Extract the (x, y) coordinate from the center of the cell holding the provided text.  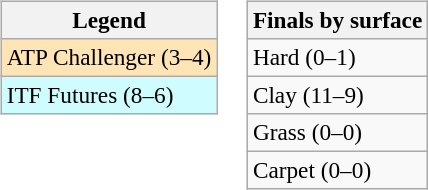
Hard (0–1) (337, 57)
Grass (0–0) (337, 133)
Clay (11–9) (337, 95)
Finals by surface (337, 20)
Legend (108, 20)
ITF Futures (8–6) (108, 95)
Carpet (0–0) (337, 171)
ATP Challenger (3–4) (108, 57)
